Scan for the cell matching the given text and deliver its [X, Y] coordinate at center. 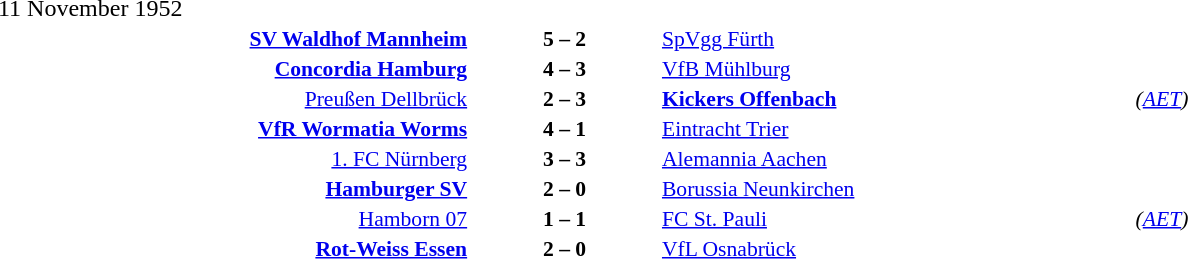
4 – 1 [564, 128]
4 – 3 [564, 68]
FC St. Pauli [896, 218]
Kickers Offenbach [896, 98]
2 – 3 [564, 98]
1 – 1 [564, 218]
Eintracht Trier [896, 128]
Alemannia Aachen [896, 158]
2 – 0 [564, 188]
5 – 2 [564, 38]
SpVgg Fürth [896, 38]
3 – 3 [564, 158]
VfB Mühlburg [896, 68]
Borussia Neunkirchen [896, 188]
